Scan for the cell matching the given text and deliver its (X, Y) coordinate at center. 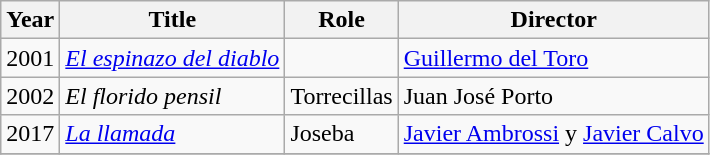
Javier Ambrossi y Javier Calvo (554, 134)
La llamada (172, 134)
2017 (30, 134)
Year (30, 20)
Torrecillas (342, 96)
Title (172, 20)
Juan José Porto (554, 96)
Director (554, 20)
Role (342, 20)
2001 (30, 58)
El espinazo del diablo (172, 58)
Guillermo del Toro (554, 58)
El florido pensil (172, 96)
2002 (30, 96)
Joseba (342, 134)
